Provide the (x, y) coordinate of the cell's center where the given text is located.  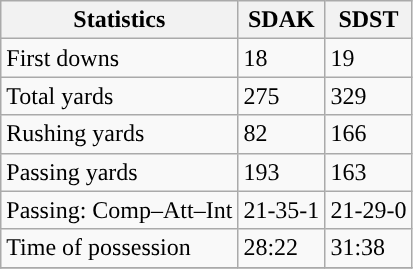
166 (368, 134)
Time of possession (120, 248)
SDST (368, 20)
21-35-1 (282, 210)
18 (282, 58)
31:38 (368, 248)
Passing yards (120, 172)
21-29-0 (368, 210)
193 (282, 172)
19 (368, 58)
Total yards (120, 96)
Passing: Comp–Att–Int (120, 210)
Rushing yards (120, 134)
275 (282, 96)
SDAK (282, 20)
82 (282, 134)
163 (368, 172)
Statistics (120, 20)
First downs (120, 58)
329 (368, 96)
28:22 (282, 248)
